Return the (X, Y) coordinate for the center point of the cell that contains the specified text.  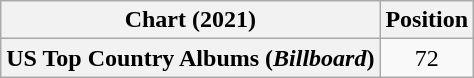
Position (427, 20)
Chart (2021) (190, 20)
72 (427, 58)
US Top Country Albums (Billboard) (190, 58)
